Locate the cell with the specified text and output its [X, Y] center coordinate. 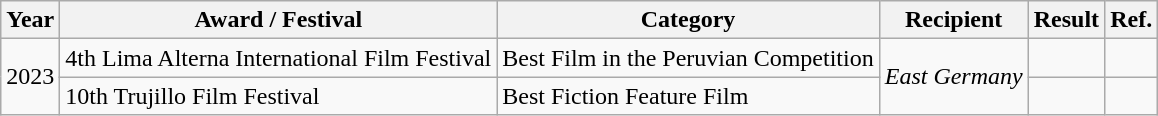
Recipient [954, 20]
East Germany [954, 77]
2023 [30, 77]
Year [30, 20]
Category [688, 20]
4th Lima Alterna International Film Festival [278, 58]
Award / Festival [278, 20]
Best Fiction Feature Film [688, 96]
Result [1066, 20]
Best Film in the Peruvian Competition [688, 58]
Ref. [1132, 20]
10th Trujillo Film Festival [278, 96]
